Determine the (x, y) coordinate at the center of the cell enclosing the given text.  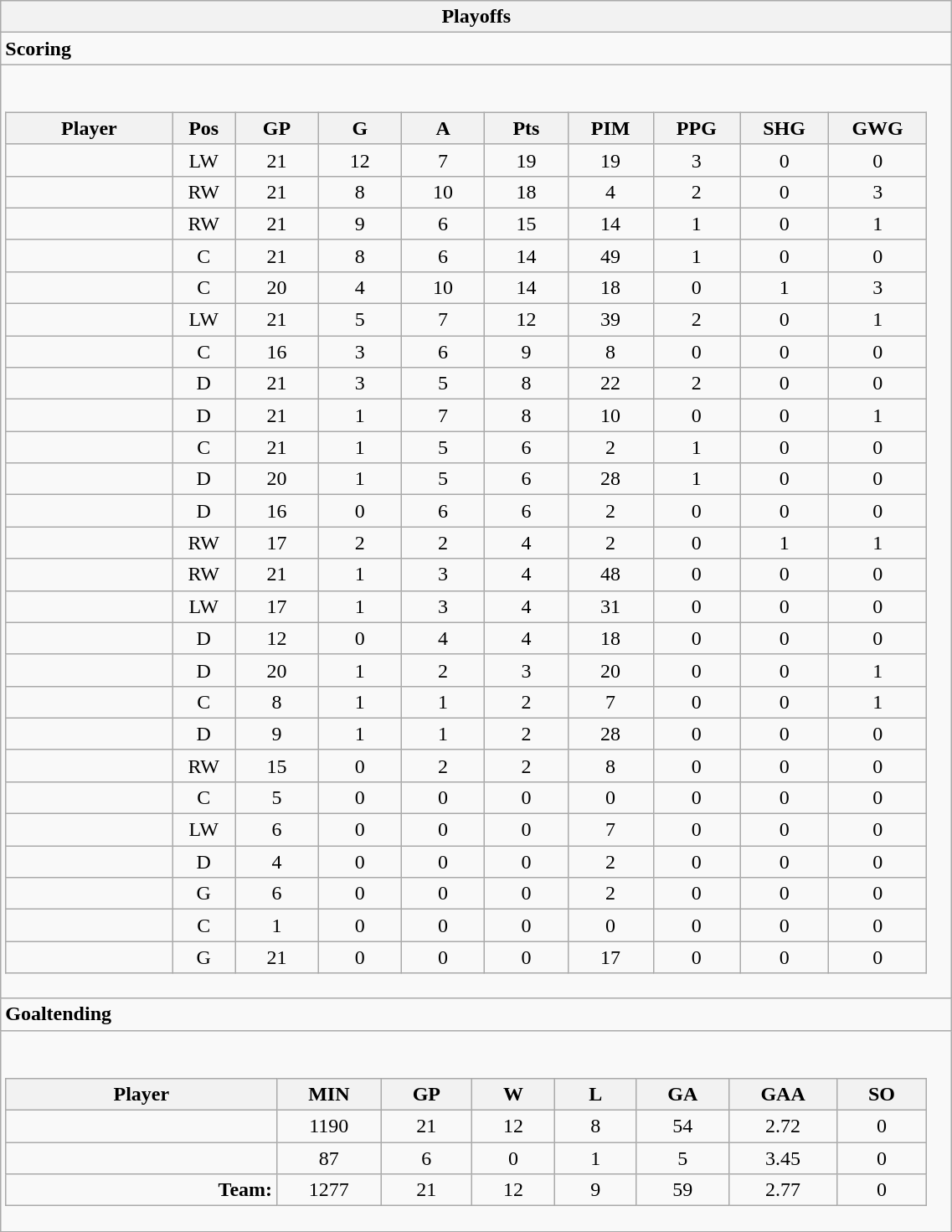
Playoffs (476, 17)
59 (683, 1190)
2.77 (783, 1190)
MIN (329, 1094)
W (514, 1094)
GAA (783, 1094)
PPG (697, 128)
SO (881, 1094)
3.45 (783, 1158)
Goaltending (476, 1014)
87 (329, 1158)
Pos (204, 128)
PIM (610, 128)
SHG (785, 128)
39 (610, 320)
1277 (329, 1190)
48 (610, 575)
1190 (329, 1126)
31 (610, 606)
Player MIN GP W L GA GAA SO 1190 21 12 8 54 2.72 0 87 6 0 1 5 3.45 0 Team: 1277 21 12 9 59 2.77 0 (476, 1131)
22 (610, 384)
GWG (877, 128)
Team: (142, 1190)
54 (683, 1126)
GA (683, 1094)
49 (610, 255)
Pts (526, 128)
A (442, 128)
L (596, 1094)
Scoring (476, 49)
2.72 (783, 1126)
